Provide the [x, y] coordinate of the cell's center where the given text is located.  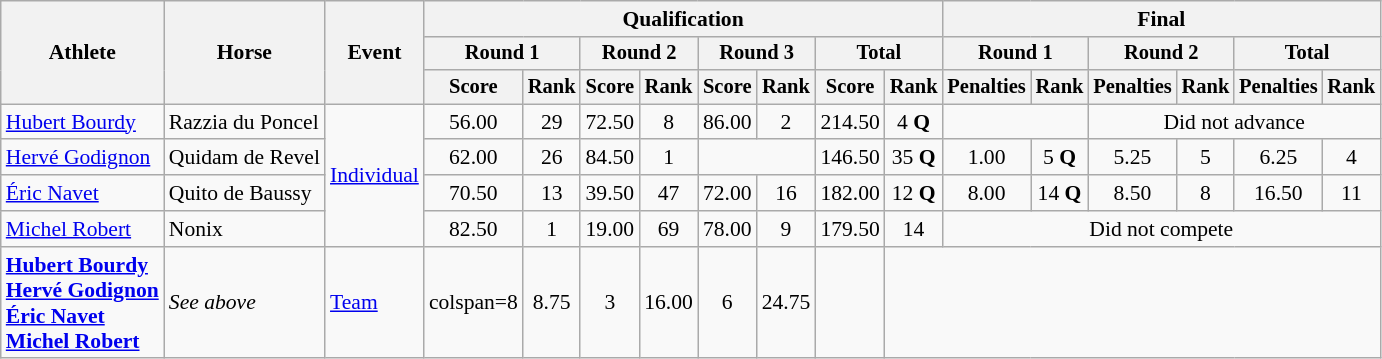
86.00 [728, 122]
Éric Navet [82, 193]
13 [552, 193]
Hubert BourdyHervé GodignonÉric NavetMichel Robert [82, 303]
47 [668, 193]
11 [1352, 193]
35 Q [914, 158]
29 [552, 122]
2 [786, 122]
16.50 [1278, 193]
179.50 [850, 229]
Quito de Baussy [244, 193]
214.50 [850, 122]
5 [1206, 158]
12 Q [914, 193]
Horse [244, 52]
182.00 [850, 193]
9 [786, 229]
Hervé Godignon [82, 158]
146.50 [850, 158]
78.00 [728, 229]
14 Q [1060, 193]
72.00 [728, 193]
39.50 [610, 193]
8.00 [986, 193]
16 [786, 193]
Team [374, 303]
Michel Robert [82, 229]
5.25 [1132, 158]
84.50 [610, 158]
8.50 [1132, 193]
Final [1161, 19]
56.00 [474, 122]
24.75 [786, 303]
Qualification [684, 19]
62.00 [474, 158]
6 [728, 303]
4 Q [914, 122]
3 [610, 303]
8.75 [552, 303]
Nonix [244, 229]
Did not compete [1161, 229]
69 [668, 229]
Event [374, 52]
Round 3 [756, 54]
6.25 [1278, 158]
Hubert Bourdy [82, 122]
Athlete [82, 52]
1.00 [986, 158]
70.50 [474, 193]
Individual [374, 175]
colspan=8 [474, 303]
Razzia du Poncel [244, 122]
Quidam de Revel [244, 158]
4 [1352, 158]
See above [244, 303]
16.00 [668, 303]
5 Q [1060, 158]
14 [914, 229]
26 [552, 158]
Did not advance [1234, 122]
19.00 [610, 229]
82.50 [474, 229]
72.50 [610, 122]
